Pinpoint the cell where the given text exists, returning its (x, y) midpoint coordinate. 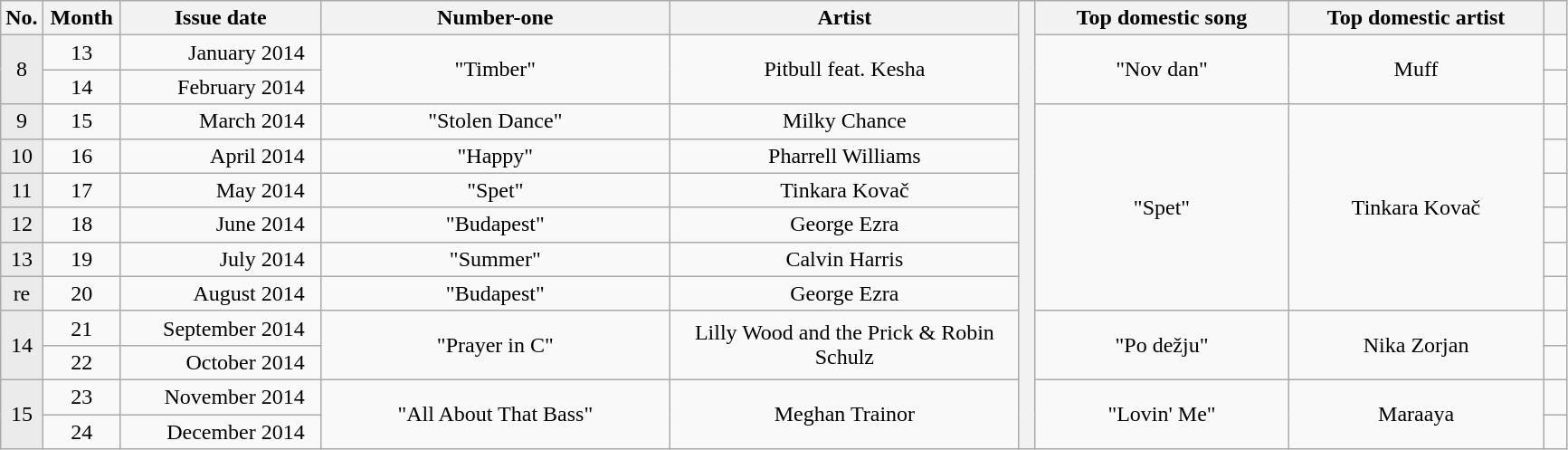
April 2014 (221, 156)
"Happy" (495, 156)
"Timber" (495, 70)
August 2014 (221, 293)
23 (81, 397)
Pharrell Williams (844, 156)
Meghan Trainor (844, 414)
Maraaya (1417, 414)
Lilly Wood and the Prick & Robin Schulz (844, 345)
September 2014 (221, 328)
re (22, 293)
Artist (844, 18)
January 2014 (221, 53)
Month (81, 18)
Issue date (221, 18)
10 (22, 156)
19 (81, 259)
"Lovin' Me" (1162, 414)
February 2014 (221, 87)
11 (22, 190)
Milky Chance (844, 121)
Top domestic artist (1417, 18)
Pitbull feat. Kesha (844, 70)
12 (22, 225)
May 2014 (221, 190)
June 2014 (221, 225)
"Nov dan" (1162, 70)
21 (81, 328)
July 2014 (221, 259)
Nika Zorjan (1417, 345)
9 (22, 121)
November 2014 (221, 397)
December 2014 (221, 432)
22 (81, 362)
18 (81, 225)
Number-one (495, 18)
Top domestic song (1162, 18)
Calvin Harris (844, 259)
"All About That Bass" (495, 414)
No. (22, 18)
17 (81, 190)
16 (81, 156)
20 (81, 293)
8 (22, 70)
"Po dežju" (1162, 345)
"Summer" (495, 259)
"Prayer in C" (495, 345)
March 2014 (221, 121)
24 (81, 432)
Muff (1417, 70)
"Stolen Dance" (495, 121)
October 2014 (221, 362)
